Identify which cell holds the provided text, then report its [X, Y] central coordinate. 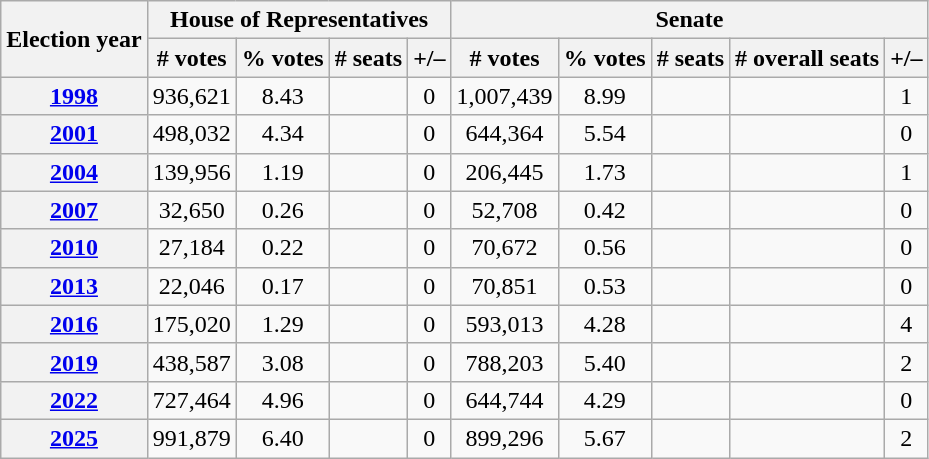
0.26 [282, 210]
4 [906, 324]
0.56 [604, 248]
2013 [74, 286]
2004 [74, 172]
4.29 [604, 400]
3.08 [282, 362]
Senate [690, 20]
5.67 [604, 438]
# overall seats [808, 58]
8.43 [282, 96]
593,013 [504, 324]
991,879 [192, 438]
5.54 [604, 134]
2025 [74, 438]
727,464 [192, 400]
139,956 [192, 172]
70,672 [504, 248]
4.28 [604, 324]
2010 [74, 248]
0.42 [604, 210]
0.17 [282, 286]
1.73 [604, 172]
1.29 [282, 324]
70,851 [504, 286]
6.40 [282, 438]
498,032 [192, 134]
Election year [74, 39]
1,007,439 [504, 96]
2019 [74, 362]
1998 [74, 96]
4.34 [282, 134]
4.96 [282, 400]
2016 [74, 324]
32,650 [192, 210]
27,184 [192, 248]
0.22 [282, 248]
5.40 [604, 362]
438,587 [192, 362]
House of Representatives [299, 20]
2022 [74, 400]
936,621 [192, 96]
175,020 [192, 324]
1.19 [282, 172]
22,046 [192, 286]
644,364 [504, 134]
0.53 [604, 286]
899,296 [504, 438]
52,708 [504, 210]
2001 [74, 134]
788,203 [504, 362]
8.99 [604, 96]
206,445 [504, 172]
2007 [74, 210]
644,744 [504, 400]
